Pinpoint the cell where the given text exists, returning its (X, Y) midpoint coordinate. 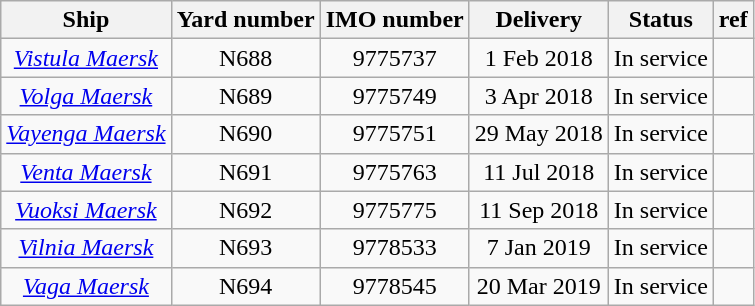
9778533 (394, 248)
N694 (246, 286)
Vilnia Maersk (86, 248)
N691 (246, 172)
N692 (246, 210)
Ship (86, 20)
N688 (246, 58)
3 Apr 2018 (538, 96)
29 May 2018 (538, 134)
N690 (246, 134)
Volga Maersk (86, 96)
1 Feb 2018 (538, 58)
Vaga Maersk (86, 286)
Vuoksi Maersk (86, 210)
N689 (246, 96)
9775763 (394, 172)
20 Mar 2019 (538, 286)
Vayenga Maersk (86, 134)
11 Jul 2018 (538, 172)
9775737 (394, 58)
9775751 (394, 134)
IMO number (394, 20)
Venta Maersk (86, 172)
9778545 (394, 286)
Status (660, 20)
ref (733, 20)
7 Jan 2019 (538, 248)
9775775 (394, 210)
11 Sep 2018 (538, 210)
Delivery (538, 20)
N693 (246, 248)
9775749 (394, 96)
Vistula Maersk (86, 58)
Yard number (246, 20)
